Pinpoint the cell where the given text exists, returning its (x, y) midpoint coordinate. 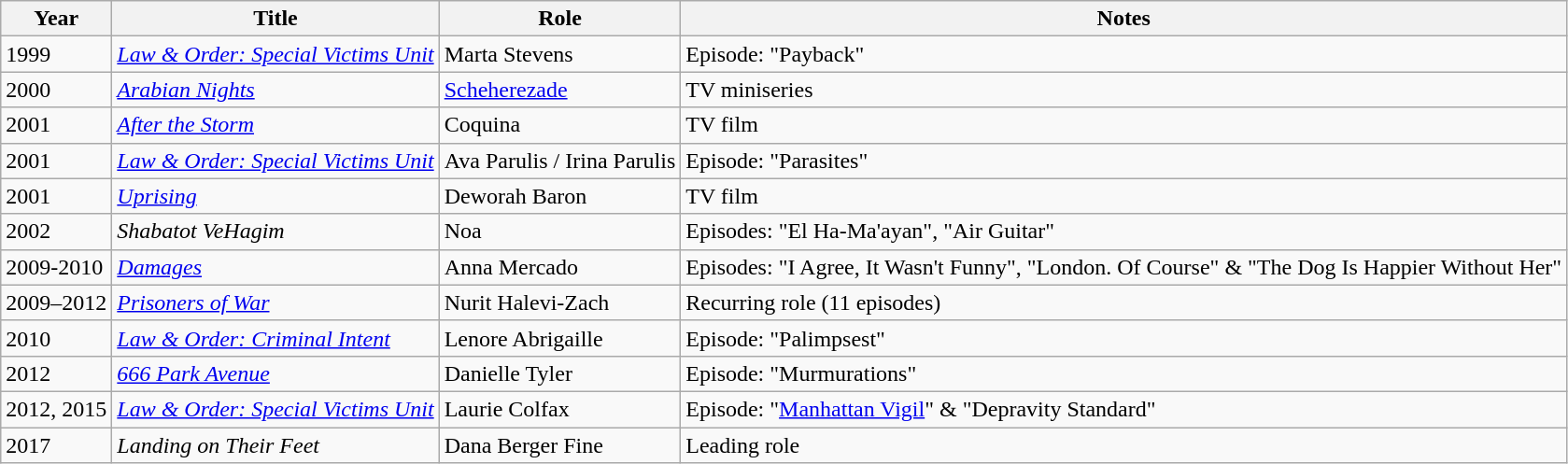
Arabian Nights (275, 90)
After the Storm (275, 125)
Recurring role (11 episodes) (1124, 302)
Laurie Colfax (560, 409)
Landing on Their Feet (275, 445)
Episodes: "El Ha-Ma'ayan", "Air Guitar" (1124, 232)
Shabatot VeHagim (275, 232)
Marta Stevens (560, 54)
Uprising (275, 196)
Noa (560, 232)
Lenore Abrigaille (560, 338)
Episode: "Payback" (1124, 54)
Anna Mercado (560, 267)
2012 (56, 373)
2012, 2015 (56, 409)
Damages (275, 267)
Episodes: "I Agree, It Wasn't Funny", "London. Of Course" & "The Dog Is Happier Without Her" (1124, 267)
Episode: "Palimpsest" (1124, 338)
1999 (56, 54)
Episode: "Parasites" (1124, 161)
Scheherezade (560, 90)
Notes (1124, 19)
666 Park Avenue (275, 373)
2009–2012 (56, 302)
Deworah Baron (560, 196)
Prisoners of War (275, 302)
Role (560, 19)
Law & Order: Criminal Intent (275, 338)
Danielle Tyler (560, 373)
2009-2010 (56, 267)
Year (56, 19)
Ava Parulis / Irina Parulis (560, 161)
Title (275, 19)
2000 (56, 90)
2002 (56, 232)
Episode: "Manhattan Vigil" & "Depravity Standard" (1124, 409)
2017 (56, 445)
Episode: "Murmurations" (1124, 373)
Coquina (560, 125)
2010 (56, 338)
Dana Berger Fine (560, 445)
TV miniseries (1124, 90)
Nurit Halevi-Zach (560, 302)
Leading role (1124, 445)
